Locate the cell with the specified text and output its (X, Y) center coordinate. 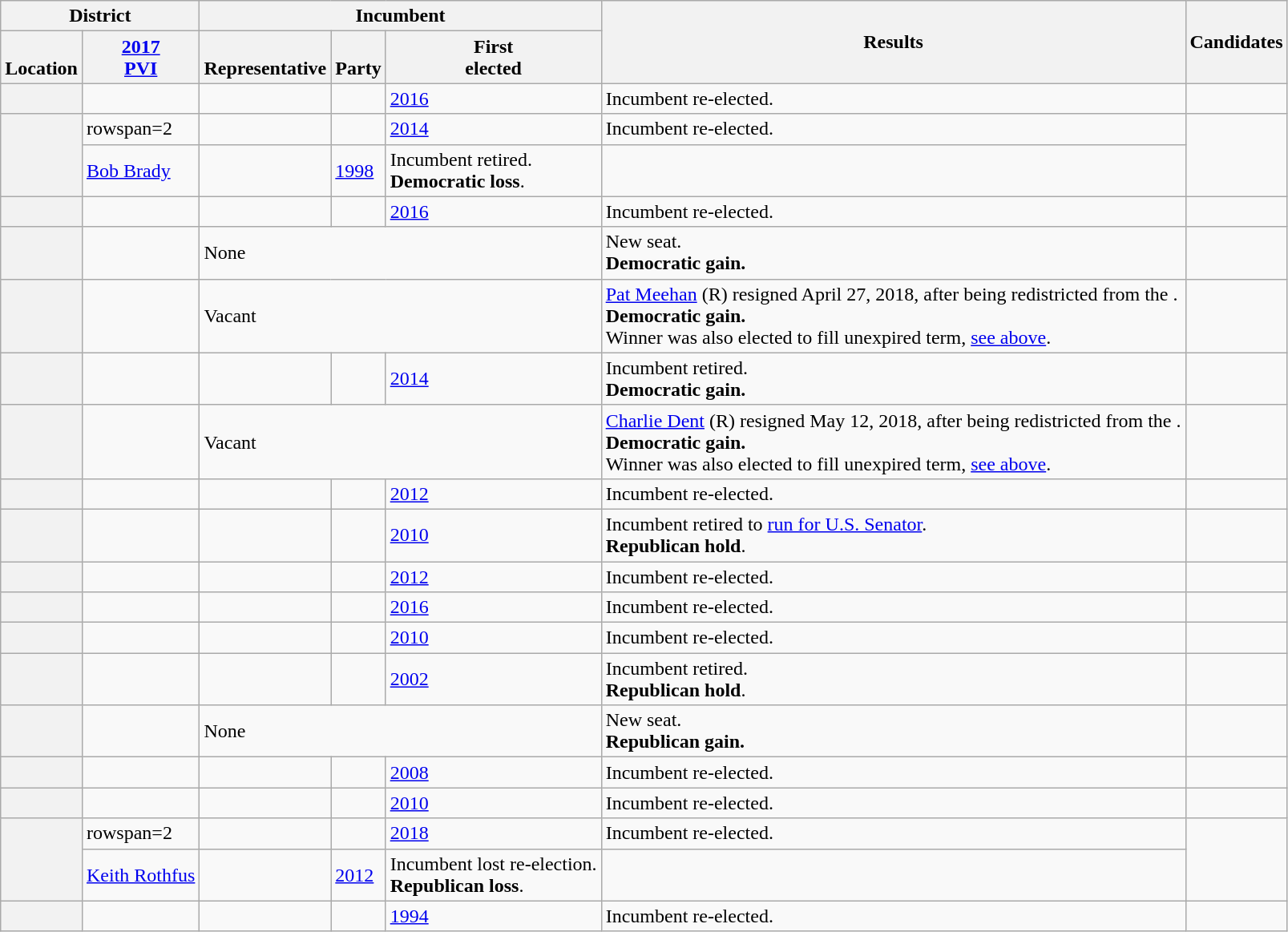
Location (42, 58)
Firstelected (494, 58)
Incumbent retired.Republican hold. (893, 680)
2008 (494, 773)
Bob Brady (140, 170)
Representative (265, 58)
Incumbent retired.Democratic loss. (494, 170)
Keith Rothfus (140, 875)
Incumbent (401, 16)
Incumbent lost re-election.Republican loss. (494, 875)
Candidates (1236, 42)
New seat.Republican gain. (893, 731)
District (100, 16)
Results (893, 42)
Pat Meehan (R) resigned April 27, 2018, after being redistricted from the .Democratic gain.Winner was also elected to fill unexpired term, see above. (893, 316)
New seat.Democratic gain. (893, 253)
2002 (494, 680)
Incumbent retired.Democratic gain. (893, 378)
1994 (494, 916)
2018 (494, 833)
Charlie Dent (R) resigned May 12, 2018, after being redistricted from the .Democratic gain.Winner was also elected to fill unexpired term, see above. (893, 442)
Party (358, 58)
1998 (358, 170)
2017PVI (140, 58)
Incumbent retired to run for U.S. Senator.Republican hold. (893, 535)
